Search for the cell housing the specified text and yield its (X, Y) center coordinate. 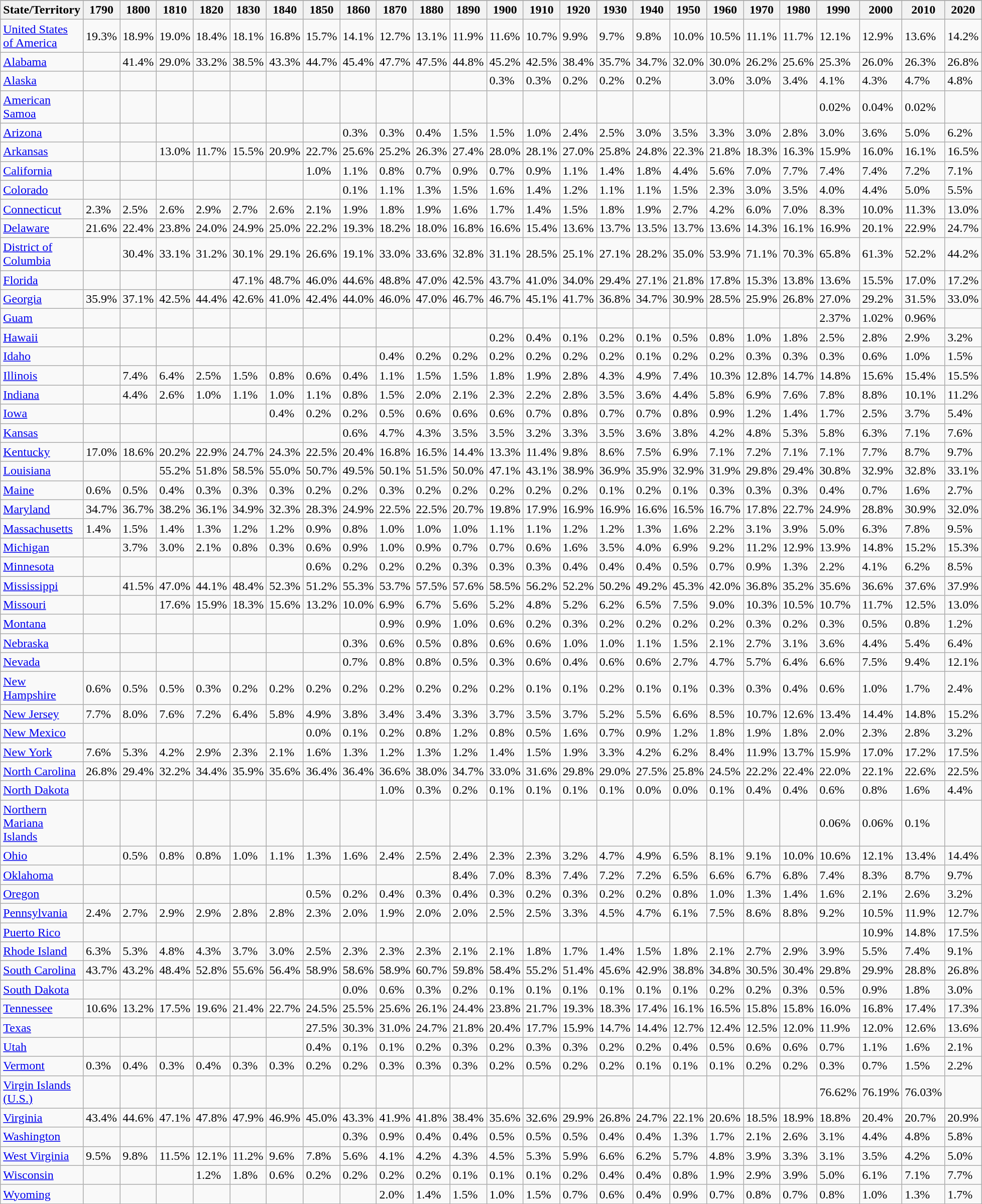
14.3% (762, 228)
Puerto Rico (42, 932)
35.0% (688, 254)
42.9% (652, 971)
47.9% (248, 1118)
1990 (838, 10)
28.2% (652, 254)
52.8% (212, 971)
13.5% (652, 228)
2000 (881, 10)
34.9% (248, 509)
16.3% (798, 152)
71.1% (762, 254)
8.1% (725, 856)
18.6% (139, 452)
9.6% (285, 1156)
24.8% (652, 152)
1970 (762, 10)
26.6% (321, 254)
Virginia (42, 1118)
17.9% (541, 509)
Missouri (42, 605)
16.7% (725, 509)
1890 (468, 10)
55.0% (285, 471)
Florida (42, 280)
38.8% (688, 971)
47.5% (432, 62)
17.7% (541, 1028)
25.3% (838, 62)
13.8% (798, 280)
25.0% (285, 228)
18.8% (838, 1118)
10.1% (924, 395)
33.2% (212, 62)
38.5% (248, 62)
45.4% (358, 62)
Pennsylvania (42, 913)
New York (42, 752)
1960 (725, 10)
1880 (432, 10)
38.9% (578, 471)
West Virginia (42, 1156)
Rhode Island (42, 951)
42.6% (248, 299)
Wyoming (42, 1194)
28.3% (321, 509)
19.1% (358, 254)
Montana (42, 624)
Ohio (42, 856)
33.6% (432, 254)
26.0% (881, 62)
43.1% (541, 471)
37.6% (924, 586)
18.0% (432, 228)
65.8% (838, 254)
0.96% (924, 318)
2010 (924, 10)
55.6% (248, 971)
29.2% (881, 299)
1920 (578, 10)
25.2% (395, 152)
45.3% (688, 586)
Virgin Islands (U.S.) (42, 1092)
13.9% (838, 547)
21.7% (541, 1009)
1900 (505, 10)
5.9% (578, 1156)
76.03% (924, 1092)
9.9% (578, 36)
14.2% (963, 36)
1820 (212, 10)
41.7% (578, 299)
24.3% (285, 452)
11.4% (541, 452)
32.3% (285, 509)
1830 (248, 10)
53.7% (395, 586)
Massachusetts (42, 528)
14.1% (358, 36)
31.2% (212, 254)
Northern Mariana Islands (42, 823)
Oregon (42, 894)
6.0% (762, 209)
Alabama (42, 62)
18.1% (248, 36)
51.2% (321, 586)
1980 (798, 10)
13.1% (432, 36)
56.4% (285, 971)
18.2% (395, 228)
60.7% (432, 971)
44.8% (468, 62)
1860 (358, 10)
Georgia (42, 299)
Oklahoma (42, 875)
43.2% (139, 971)
Delaware (42, 228)
24.4% (468, 1009)
45.1% (541, 299)
New Jersey (42, 714)
Iowa (42, 414)
Minnesota (42, 566)
31.1% (505, 254)
1790 (101, 10)
34.8% (725, 971)
41.4% (139, 62)
58.4% (505, 971)
Utah (42, 1047)
19.6% (212, 1009)
New Hampshire (42, 688)
2.37% (838, 318)
24.0% (212, 228)
45.6% (615, 971)
11.1% (762, 36)
1850 (321, 10)
22.0% (838, 771)
9.4% (924, 662)
Washington (42, 1137)
36.9% (615, 471)
15.7% (321, 36)
31.6% (541, 771)
Michigan (42, 547)
Maine (42, 490)
1810 (175, 10)
34.4% (212, 771)
41.8% (432, 1118)
12.8% (762, 376)
31.0% (395, 1028)
South Dakota (42, 990)
48.8% (395, 280)
50.7% (321, 471)
11.3% (924, 209)
31.5% (924, 299)
26.2% (762, 62)
11.6% (505, 36)
New Mexico (42, 733)
18.5% (762, 1118)
46.9% (285, 1118)
76.62% (838, 1092)
11.5% (175, 1156)
56.2% (541, 586)
36.1% (212, 509)
36.7% (139, 509)
55.3% (358, 586)
Kentucky (42, 452)
Wisconsin (42, 1175)
44.4% (212, 299)
State/Territory (42, 10)
37.1% (139, 299)
Vermont (42, 1066)
57.6% (468, 586)
Louisiana (42, 471)
30.1% (248, 254)
42.0% (725, 586)
51.5% (432, 471)
53.9% (725, 254)
Colorado (42, 190)
38.2% (175, 509)
45.0% (321, 1118)
28.1% (541, 152)
6.8% (798, 875)
30.5% (762, 971)
41.5% (139, 586)
25.1% (578, 254)
20.6% (725, 1118)
1910 (541, 10)
20.1% (881, 228)
61.3% (881, 254)
76.19% (881, 1092)
0.04% (881, 106)
37.9% (963, 586)
District of Columbia (42, 254)
1840 (285, 10)
25.9% (762, 299)
27.4% (468, 152)
35.2% (798, 586)
52.3% (285, 586)
Hawaii (42, 337)
1800 (139, 10)
38.0% (432, 771)
42.4% (321, 299)
Guam (42, 318)
30.0% (725, 62)
American Samoa (42, 106)
57.5% (432, 586)
50.1% (395, 471)
Alaska (42, 81)
43.4% (101, 1118)
44.1% (212, 586)
South Carolina (42, 971)
1950 (688, 10)
58.6% (358, 971)
12.4% (725, 1028)
22.6% (924, 771)
44.0% (358, 299)
47.8% (212, 1118)
Illinois (42, 376)
29.1% (285, 254)
44.2% (963, 254)
North Dakota (42, 790)
70.3% (798, 254)
51.8% (212, 471)
21.4% (248, 1009)
1930 (615, 10)
34.0% (578, 280)
49.2% (652, 586)
1940 (652, 10)
47.7% (395, 62)
Mississippi (42, 586)
Kansas (42, 433)
17.6% (175, 605)
10.9% (881, 932)
Maryland (42, 509)
Arizona (42, 133)
32.2% (175, 771)
28.0% (505, 152)
13.3% (505, 452)
1.02% (881, 318)
Arkansas (42, 152)
9.0% (725, 605)
United States of America (42, 36)
50.2% (615, 586)
19.8% (505, 509)
Tennessee (42, 1009)
25.5% (358, 1009)
8.0% (139, 714)
21.6% (101, 228)
Idaho (42, 356)
2020 (963, 10)
32.6% (541, 1118)
35.7% (615, 62)
Texas (42, 1028)
31.9% (725, 471)
44.7% (321, 62)
22.3% (688, 152)
1870 (395, 10)
California (42, 171)
Connecticut (42, 209)
59.8% (468, 971)
20.2% (175, 452)
26.1% (432, 1009)
17.3% (963, 1009)
49.5% (358, 471)
41.9% (395, 1118)
48.7% (285, 280)
Indiana (42, 395)
19.0% (175, 36)
51.4% (578, 971)
30.8% (838, 471)
Nevada (42, 662)
North Carolina (42, 771)
Nebraska (42, 643)
30.3% (358, 1028)
18.4% (212, 36)
50.0% (468, 471)
45.2% (505, 62)
